Return [x, y] of the center of cell containing provided text 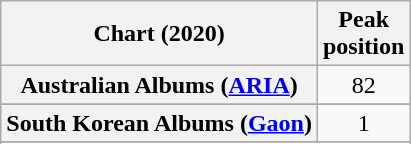
Australian Albums (ARIA) [160, 85]
82 [363, 85]
Peakposition [363, 34]
South Korean Albums (Gaon) [160, 123]
1 [363, 123]
Chart (2020) [160, 34]
